Identify which cell holds the provided text, then report its [x, y] central coordinate. 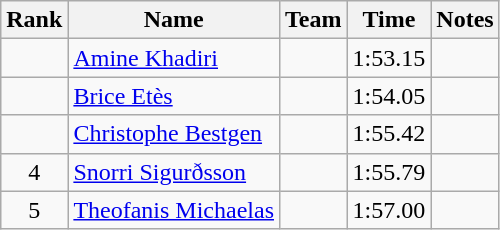
1:54.05 [389, 96]
1:53.15 [389, 58]
Rank [34, 20]
Theofanis Michaelas [174, 210]
1:55.42 [389, 134]
1:55.79 [389, 172]
Team [314, 20]
1:57.00 [389, 210]
5 [34, 210]
Christophe Bestgen [174, 134]
Brice Etès [174, 96]
4 [34, 172]
Notes [465, 20]
Snorri Sigurðsson [174, 172]
Amine Khadiri [174, 58]
Name [174, 20]
Time [389, 20]
